Output the [x, y] coordinate of the center of the cell containing the given text.  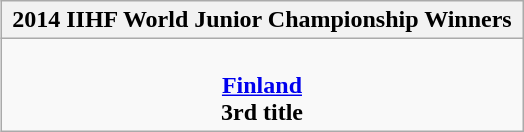
Finland 3rd title [262, 85]
2014 IIHF World Junior Championship Winners [262, 20]
